Output the [x, y] coordinate of the center of the cell containing the given text.  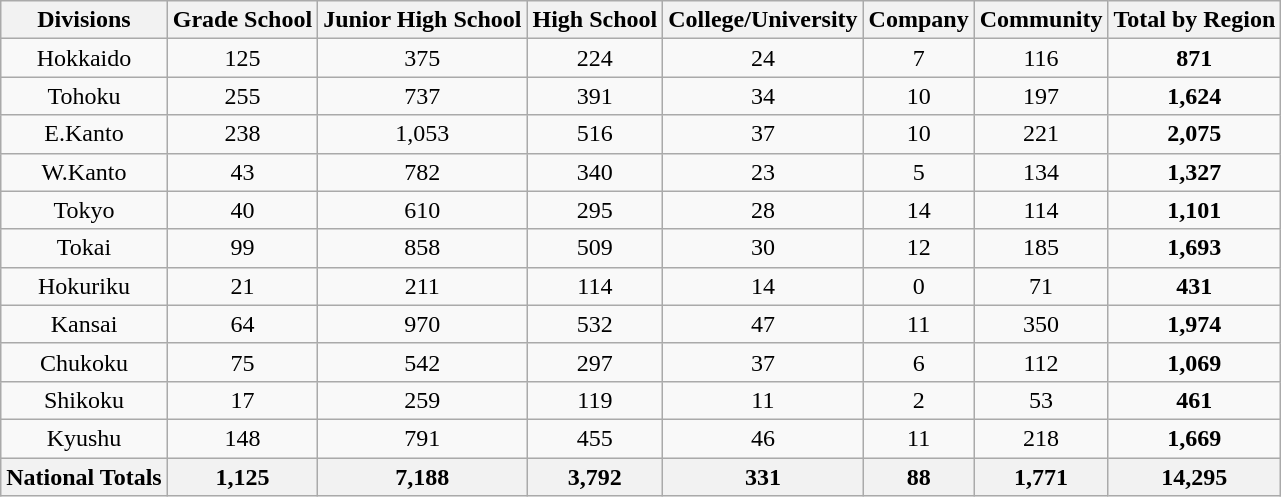
295 [595, 210]
238 [242, 134]
455 [595, 438]
Grade School [242, 20]
Shikoku [84, 400]
375 [422, 58]
1,974 [1194, 324]
99 [242, 248]
331 [763, 477]
340 [595, 172]
1,069 [1194, 362]
297 [595, 362]
88 [918, 477]
National Totals [84, 477]
Hokuriku [84, 286]
1,693 [1194, 248]
871 [1194, 58]
75 [242, 362]
34 [763, 96]
47 [763, 324]
3,792 [595, 477]
431 [1194, 286]
Chukoku [84, 362]
2,075 [1194, 134]
17 [242, 400]
Company [918, 20]
Kansai [84, 324]
1,624 [1194, 96]
255 [242, 96]
64 [242, 324]
116 [1041, 58]
221 [1041, 134]
24 [763, 58]
858 [422, 248]
6 [918, 362]
College/University [763, 20]
46 [763, 438]
E.Kanto [84, 134]
Hokkaido [84, 58]
2 [918, 400]
119 [595, 400]
211 [422, 286]
185 [1041, 248]
12 [918, 248]
134 [1041, 172]
542 [422, 362]
259 [422, 400]
0 [918, 286]
Tokyo [84, 210]
532 [595, 324]
1,669 [1194, 438]
7,188 [422, 477]
40 [242, 210]
197 [1041, 96]
350 [1041, 324]
970 [422, 324]
7 [918, 58]
28 [763, 210]
218 [1041, 438]
High School [595, 20]
43 [242, 172]
461 [1194, 400]
5 [918, 172]
Kyushu [84, 438]
Tokai [84, 248]
21 [242, 286]
791 [422, 438]
610 [422, 210]
737 [422, 96]
Community [1041, 20]
224 [595, 58]
112 [1041, 362]
1,771 [1041, 477]
Tohoku [84, 96]
1,101 [1194, 210]
125 [242, 58]
Divisions [84, 20]
71 [1041, 286]
509 [595, 248]
516 [595, 134]
Total by Region [1194, 20]
14,295 [1194, 477]
1,125 [242, 477]
1,053 [422, 134]
1,327 [1194, 172]
148 [242, 438]
391 [595, 96]
23 [763, 172]
782 [422, 172]
Junior High School [422, 20]
53 [1041, 400]
30 [763, 248]
W.Kanto [84, 172]
